Return the (x, y) coordinate for the center point of the cell that contains the specified text.  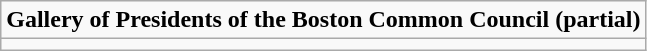
Gallery of Presidents of the Boston Common Council (partial) (324, 20)
